Provide the [X, Y] coordinate of the cell's center where the given text is located.  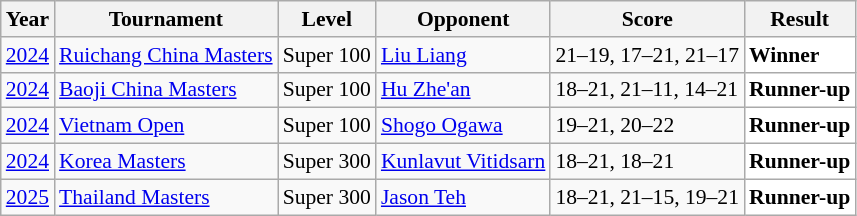
18–21, 21–11, 14–21 [647, 90]
Result [800, 19]
Score [647, 19]
Kunlavut Vitidsarn [464, 162]
Vietnam Open [166, 126]
Jason Teh [464, 197]
Thailand Masters [166, 197]
Baoji China Masters [166, 90]
Korea Masters [166, 162]
2025 [28, 197]
18–21, 18–21 [647, 162]
18–21, 21–15, 19–21 [647, 197]
Tournament [166, 19]
Liu Liang [464, 55]
19–21, 20–22 [647, 126]
21–19, 17–21, 21–17 [647, 55]
Level [327, 19]
Opponent [464, 19]
Shogo Ogawa [464, 126]
Ruichang China Masters [166, 55]
Winner [800, 55]
Hu Zhe'an [464, 90]
Year [28, 19]
